Detect which cell encompasses the target text, then output its (X, Y) center coordinate. 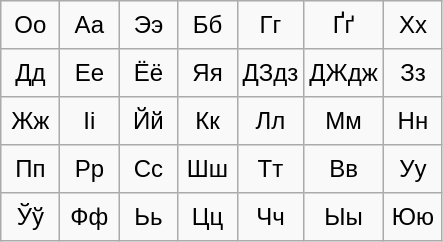
Фф (90, 217)
Йй (148, 121)
ДЖдж (344, 73)
Ґґ (344, 25)
Тт (270, 169)
Мм (344, 121)
Лл (270, 121)
Дд (30, 73)
Юю (412, 217)
Яя (208, 73)
Хх (412, 25)
Ээ (148, 25)
Бб (208, 25)
Жж (30, 121)
Ее (90, 73)
Вв (344, 169)
Гг (270, 25)
Ўў (30, 217)
Аа (90, 25)
Уу (412, 169)
Кк (208, 121)
Ыы (344, 217)
Іі (90, 121)
Сс (148, 169)
Ьь (148, 217)
Пп (30, 169)
Оо (30, 25)
Ёё (148, 73)
Чч (270, 217)
Рр (90, 169)
Шш (208, 169)
ДЗдз (270, 73)
Нн (412, 121)
Цц (208, 217)
Зз (412, 73)
